Detect which cell encompasses the target text, then output its [X, Y] center coordinate. 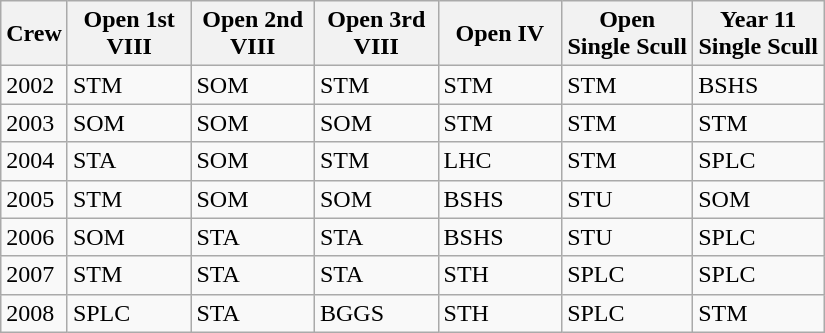
2004 [34, 161]
2007 [34, 275]
Open 1st VIII [129, 34]
LHC [500, 161]
Year 11 Single Scull [758, 34]
2005 [34, 199]
Open Single Scull [628, 34]
Open 3rd VIII [376, 34]
Open IV [500, 34]
2006 [34, 237]
Open 2nd VIII [253, 34]
2003 [34, 123]
BGGS [376, 313]
2002 [34, 85]
Crew [34, 34]
2008 [34, 313]
